Search for the cell housing the specified text and yield its (X, Y) center coordinate. 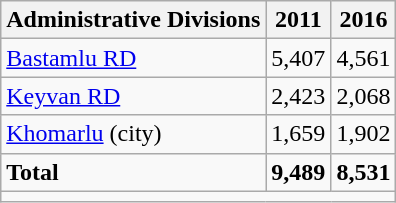
2016 (364, 20)
9,489 (298, 172)
2,423 (298, 96)
2,068 (364, 96)
Keyvan RD (134, 96)
1,902 (364, 134)
Khomarlu (city) (134, 134)
Bastamlu RD (134, 58)
Administrative Divisions (134, 20)
5,407 (298, 58)
1,659 (298, 134)
8,531 (364, 172)
Total (134, 172)
2011 (298, 20)
4,561 (364, 58)
